Determine the (X, Y) coordinate at the center of the cell enclosing the given text.  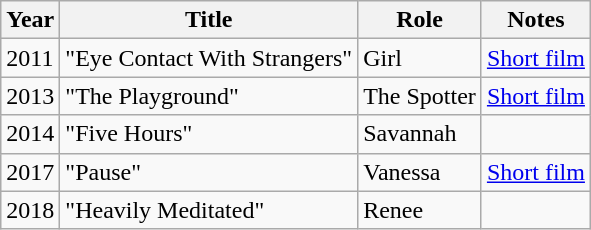
2013 (30, 96)
Year (30, 20)
The Spotter (420, 96)
Role (420, 20)
"Five Hours" (209, 134)
"Heavily Meditated" (209, 210)
Title (209, 20)
Girl (420, 58)
Notes (536, 20)
"The Playground" (209, 96)
2018 (30, 210)
Renee (420, 210)
2017 (30, 172)
2014 (30, 134)
Savannah (420, 134)
Vanessa (420, 172)
"Eye Contact With Strangers" (209, 58)
2011 (30, 58)
"Pause" (209, 172)
